Search for the cell housing the specified text and yield its (x, y) center coordinate. 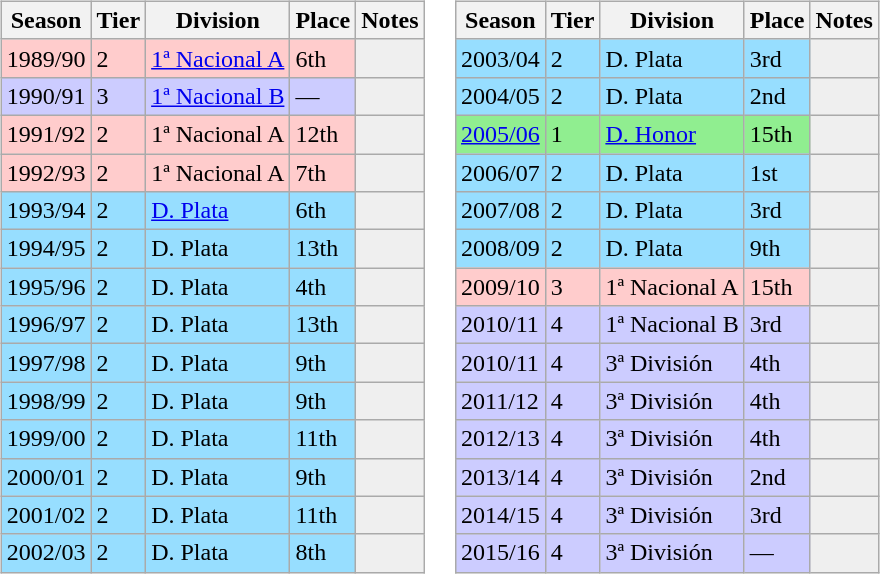
1991/92 (46, 134)
2009/10 (501, 287)
2001/02 (46, 515)
2005/06 (501, 134)
1995/96 (46, 287)
1997/98 (46, 363)
D. Honor (672, 134)
1998/99 (46, 401)
12th (323, 134)
1996/97 (46, 325)
1 (572, 134)
2014/15 (501, 515)
8th (323, 553)
1994/95 (46, 249)
2012/13 (501, 439)
1993/94 (46, 211)
1990/91 (46, 96)
2013/14 (501, 477)
7th (323, 173)
2008/09 (501, 249)
2006/07 (501, 173)
2000/01 (46, 477)
1989/90 (46, 58)
2002/03 (46, 553)
1st (777, 173)
2004/05 (501, 96)
2011/12 (501, 401)
2007/08 (501, 211)
2015/16 (501, 553)
1999/00 (46, 439)
1992/93 (46, 173)
2003/04 (501, 58)
